Locate the cell with the specified text and output its (x, y) center coordinate. 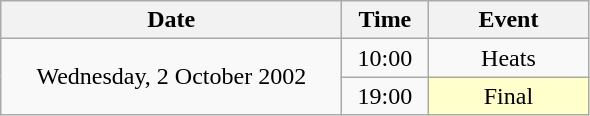
Wednesday, 2 October 2002 (172, 77)
Date (172, 20)
19:00 (385, 96)
Heats (508, 58)
Event (508, 20)
10:00 (385, 58)
Time (385, 20)
Final (508, 96)
